Determine the (x, y) coordinate at the center of the cell enclosing the given text.  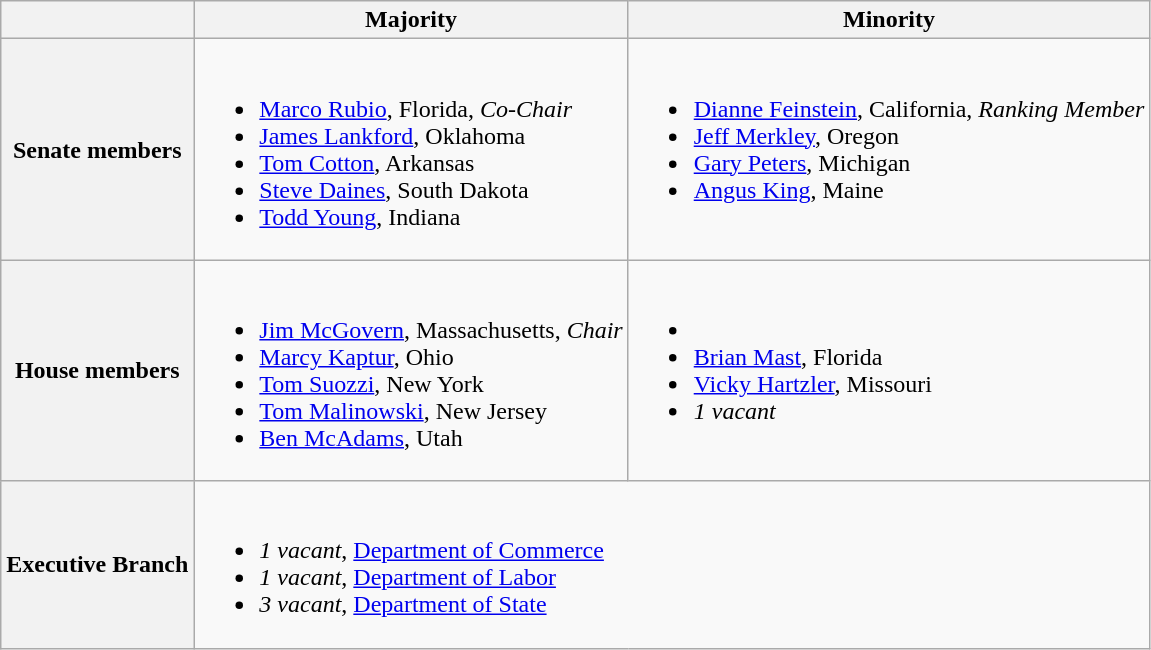
Senate members (98, 150)
Minority (889, 20)
1 vacant, Department of Commerce1 vacant, Department of Labor3 vacant, Department of State (672, 564)
Dianne Feinstein, California, Ranking MemberJeff Merkley, OregonGary Peters, MichiganAngus King, Maine (889, 150)
House members (98, 370)
Majority (411, 20)
Brian Mast, FloridaVicky Hartzler, Missouri1 vacant (889, 370)
Marco Rubio, Florida, Co-ChairJames Lankford, OklahomaTom Cotton, ArkansasSteve Daines, South DakotaTodd Young, Indiana (411, 150)
Jim McGovern, Massachusetts, ChairMarcy Kaptur, OhioTom Suozzi, New YorkTom Malinowski, New JerseyBen McAdams, Utah (411, 370)
Executive Branch (98, 564)
